Detect which cell encompasses the target text, then output its (X, Y) center coordinate. 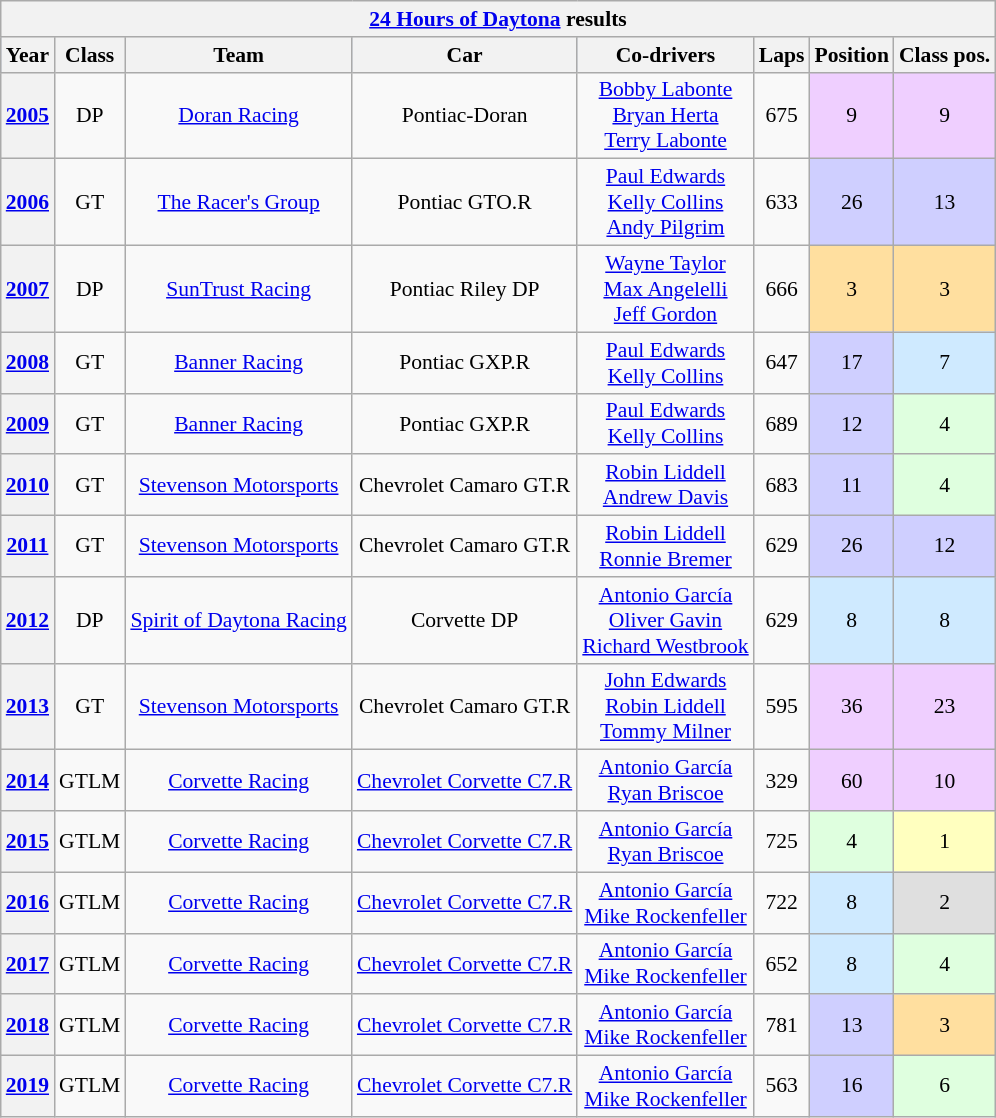
675 (782, 116)
2011 (28, 546)
36 (851, 706)
2014 (28, 780)
2008 (28, 362)
2009 (28, 424)
7 (944, 362)
689 (782, 424)
2018 (28, 1026)
Doran Racing (238, 116)
2016 (28, 902)
2015 (28, 842)
Robin Liddell Andrew Davis (665, 486)
2019 (28, 1086)
Spirit of Daytona Racing (238, 620)
23 (944, 706)
10 (944, 780)
Pontiac Riley DP (464, 290)
2 (944, 902)
595 (782, 706)
Class pos. (944, 55)
Year (28, 55)
17 (851, 362)
666 (782, 290)
Car (464, 55)
Paul Edwards Kelly Collins Andy Pilgrim (665, 202)
11 (851, 486)
2010 (28, 486)
Class (90, 55)
The Racer's Group (238, 202)
652 (782, 964)
Pontiac GTO.R (464, 202)
6 (944, 1086)
Laps (782, 55)
Co-drivers (665, 55)
Antonio García Oliver Gavin Richard Westbrook (665, 620)
725 (782, 842)
2006 (28, 202)
633 (782, 202)
722 (782, 902)
2017 (28, 964)
Corvette DP (464, 620)
Robin Liddell Ronnie Bremer (665, 546)
2013 (28, 706)
Bobby Labonte Bryan Herta Terry Labonte (665, 116)
Team (238, 55)
2012 (28, 620)
1 (944, 842)
329 (782, 780)
John Edwards Robin Liddell Tommy Milner (665, 706)
2007 (28, 290)
SunTrust Racing (238, 290)
683 (782, 486)
16 (851, 1086)
781 (782, 1026)
Position (851, 55)
563 (782, 1086)
647 (782, 362)
Pontiac-Doran (464, 116)
2005 (28, 116)
24 Hours of Daytona results (498, 19)
60 (851, 780)
Wayne Taylor Max Angelelli Jeff Gordon (665, 290)
